Extract the (X, Y) coordinate from the center of the cell holding the provided text.  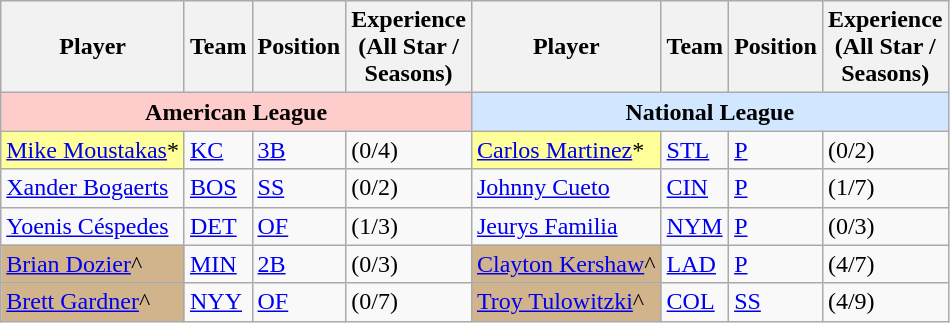
Brian Dozier^ (93, 264)
LAD (695, 264)
American League (236, 112)
Clayton Kershaw^ (566, 264)
(1/3) (409, 226)
(0/4) (409, 150)
Jeurys Familia (566, 226)
(4/7) (885, 264)
(1/7) (885, 188)
2B (299, 264)
COL (695, 302)
NYY (218, 302)
(0/7) (409, 302)
Carlos Martinez* (566, 150)
NYM (695, 226)
Johnny Cueto (566, 188)
Xander Bogaerts (93, 188)
3B (299, 150)
Yoenis Céspedes (93, 226)
DET (218, 226)
Mike Moustakas* (93, 150)
CIN (695, 188)
STL (695, 150)
Troy Tulowitzki^ (566, 302)
(4/9) (885, 302)
BOS (218, 188)
Brett Gardner^ (93, 302)
MIN (218, 264)
National League (710, 112)
KC (218, 150)
